Locate the cell with the specified text and output its [X, Y] center coordinate. 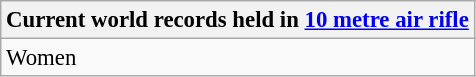
Women [238, 58]
Current world records held in 10 metre air rifle [238, 20]
